Return (x, y) of the center of cell containing provided text 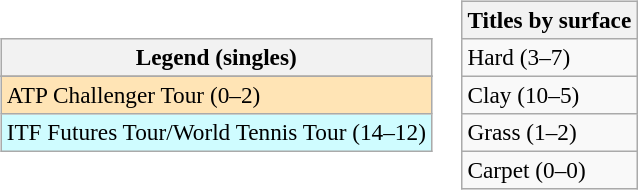
Grass (1–2) (550, 133)
ITF Futures Tour/World Tennis Tour (14–12) (216, 133)
Hard (3–7) (550, 57)
Carpet (0–0) (550, 171)
Legend (singles) (216, 57)
ATP Challenger Tour (0–2) (216, 95)
Titles by surface (550, 20)
Clay (10–5) (550, 95)
